Detect which cell encompasses the target text, then output its (X, Y) center coordinate. 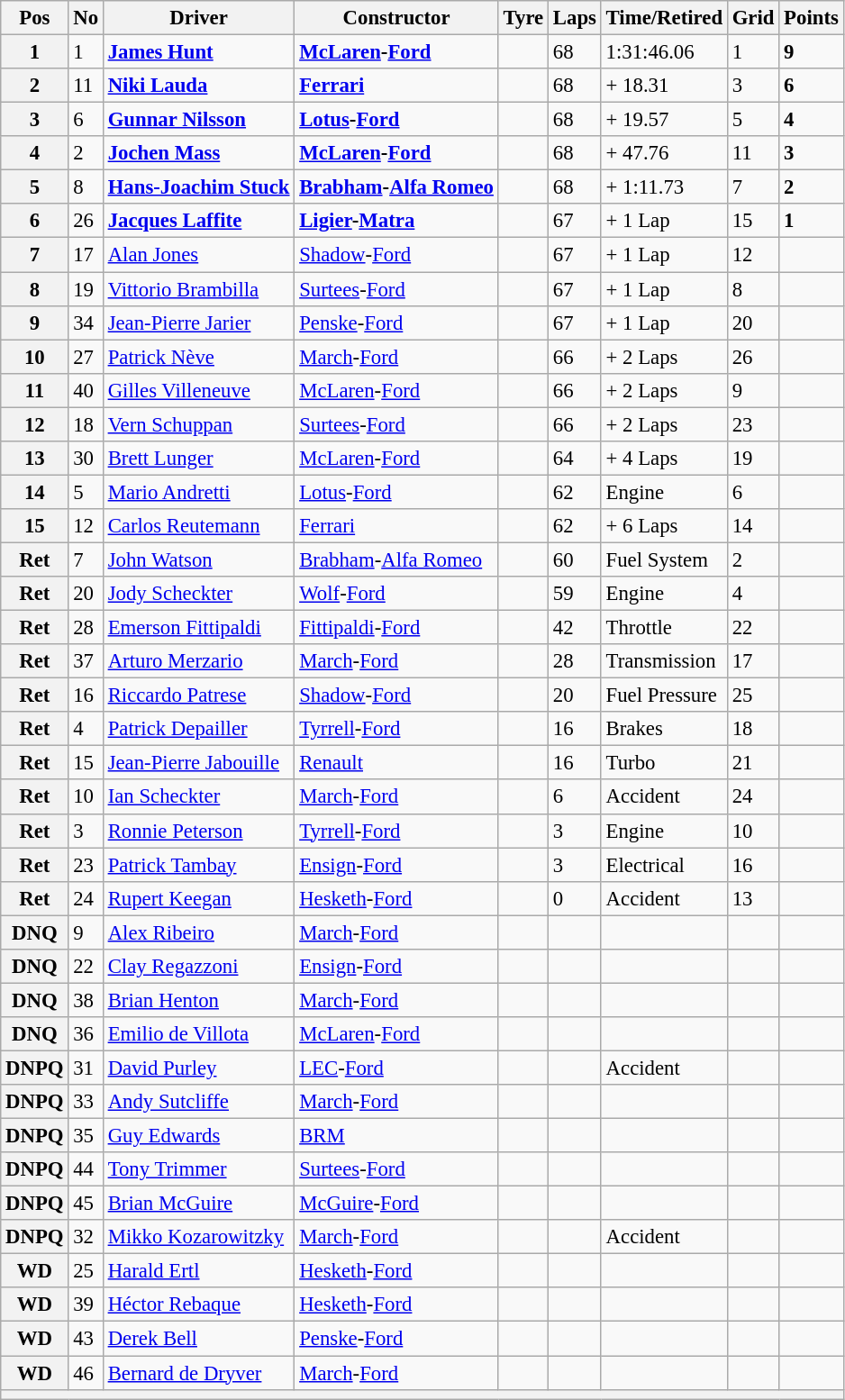
No (86, 18)
Fuel Pressure (664, 695)
Brett Lunger (198, 459)
Time/Retired (664, 18)
Niki Lauda (198, 86)
John Watson (198, 559)
+ 4 Laps (664, 459)
Héctor Rebaque (198, 1305)
Harald Ertl (198, 1271)
Vittorio Brambilla (198, 289)
36 (86, 1034)
Gilles Villeneuve (198, 390)
43 (86, 1339)
Brian Henton (198, 1000)
32 (86, 1237)
40 (86, 390)
Transmission (664, 661)
27 (86, 357)
James Hunt (198, 52)
64 (575, 459)
Andy Sutcliffe (198, 1102)
Mikko Kozarowitzky (198, 1237)
+ 47.76 (664, 153)
Mario Andretti (198, 492)
Patrick Nève (198, 357)
45 (86, 1204)
Fittipaldi-Ford (396, 628)
Guy Edwards (198, 1136)
Rupert Keegan (198, 898)
21 (753, 763)
Emilio de Villota (198, 1034)
Fuel System (664, 559)
Jody Scheckter (198, 594)
Jean-Pierre Jabouille (198, 763)
+ 19.57 (664, 120)
42 (575, 628)
37 (86, 661)
Driver (198, 18)
Wolf-Ford (396, 594)
+ 6 Laps (664, 526)
Jochen Mass (198, 153)
Alex Ribeiro (198, 932)
34 (86, 323)
Brian McGuire (198, 1204)
Pos (34, 18)
31 (86, 1068)
Renault (396, 763)
Hans-Joachim Stuck (198, 187)
39 (86, 1305)
Arturo Merzario (198, 661)
Patrick Tambay (198, 865)
Patrick Depailler (198, 729)
Laps (575, 18)
Emerson Fittipaldi (198, 628)
McGuire-Ford (396, 1204)
Clay Regazzoni (198, 967)
Bernard de Dryver (198, 1373)
LEC-Ford (396, 1068)
Points (811, 18)
0 (575, 898)
+ 18.31 (664, 86)
Throttle (664, 628)
30 (86, 459)
Gunnar Nilsson (198, 120)
59 (575, 594)
Constructor (396, 18)
Grid (753, 18)
Tyre (522, 18)
Jean-Pierre Jarier (198, 323)
Ligier-Matra (396, 221)
1:31:46.06 (664, 52)
38 (86, 1000)
60 (575, 559)
Ronnie Peterson (198, 831)
Ian Scheckter (198, 797)
Carlos Reutemann (198, 526)
David Purley (198, 1068)
Vern Schuppan (198, 424)
Jacques Laffite (198, 221)
Derek Bell (198, 1339)
Electrical (664, 865)
BRM (396, 1136)
33 (86, 1102)
Turbo (664, 763)
Tony Trimmer (198, 1169)
Alan Jones (198, 255)
35 (86, 1136)
44 (86, 1169)
+ 1:11.73 (664, 187)
Riccardo Patrese (198, 695)
46 (86, 1373)
Brakes (664, 729)
